Find where the given text appears and provide that cell's center as [x, y] coordinate. 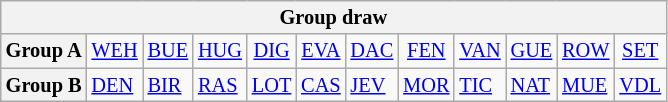
DAC [372, 51]
LOT [272, 85]
CAS [320, 85]
WEH [115, 51]
MOR [426, 85]
VDL [640, 85]
BIR [168, 85]
NAT [532, 85]
RAS [220, 85]
Group B [44, 85]
JEV [372, 85]
DEN [115, 85]
HUG [220, 51]
GUE [532, 51]
BUE [168, 51]
TIC [480, 85]
ROW [586, 51]
SET [640, 51]
FEN [426, 51]
Group A [44, 51]
VAN [480, 51]
DIG [272, 51]
EVA [320, 51]
Group draw [334, 17]
MUE [586, 85]
